Provide the (X, Y) coordinate of the cell's center where the given text is located.  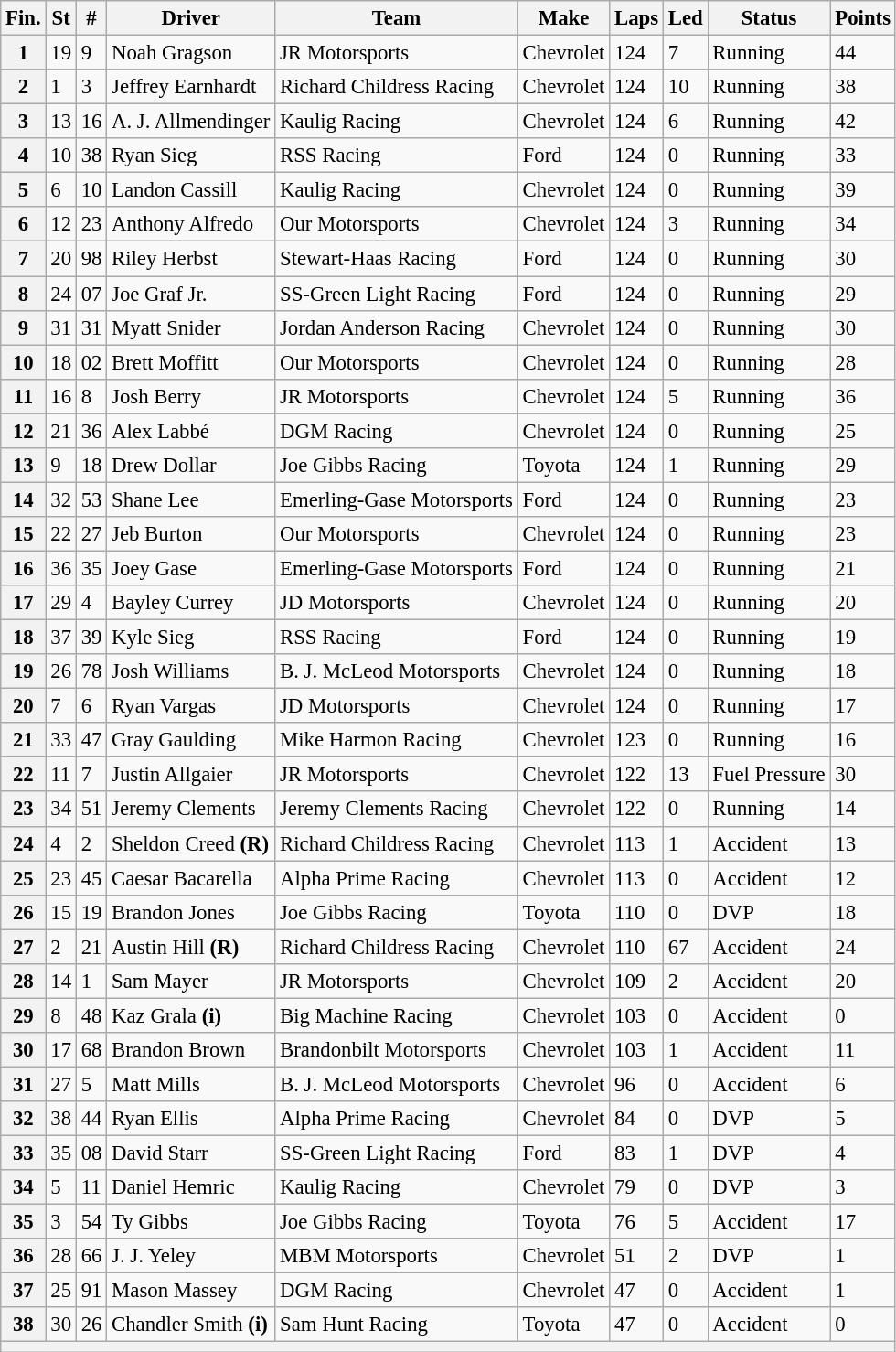
91 (91, 1291)
Bayley Currey (191, 603)
Josh Berry (191, 396)
Brett Moffitt (191, 362)
Anthony Alfredo (191, 224)
Noah Gragson (191, 53)
109 (636, 982)
Alex Labbé (191, 431)
Jordan Anderson Racing (397, 327)
Austin Hill (R) (191, 947)
78 (91, 671)
68 (91, 1050)
48 (91, 1015)
53 (91, 499)
67 (686, 947)
Ryan Ellis (191, 1119)
Shane Lee (191, 499)
02 (91, 362)
J. J. Yeley (191, 1256)
Make (563, 18)
07 (91, 294)
# (91, 18)
Landon Cassill (191, 190)
Ryan Vargas (191, 706)
Matt Mills (191, 1084)
Joey Gase (191, 568)
Brandonbilt Motorsports (397, 1050)
98 (91, 259)
54 (91, 1222)
Sheldon Creed (R) (191, 843)
Daniel Hemric (191, 1187)
Riley Herbst (191, 259)
Jeremy Clements Racing (397, 810)
St (60, 18)
Mason Massey (191, 1291)
Fin. (24, 18)
Myatt Snider (191, 327)
42 (863, 122)
A. J. Allmendinger (191, 122)
Fuel Pressure (769, 775)
Big Machine Racing (397, 1015)
Points (863, 18)
84 (636, 1119)
Sam Mayer (191, 982)
Team (397, 18)
Kyle Sieg (191, 638)
Ryan Sieg (191, 156)
83 (636, 1153)
Stewart-Haas Racing (397, 259)
Jeremy Clements (191, 810)
45 (91, 878)
Kaz Grala (i) (191, 1015)
Caesar Bacarella (191, 878)
Mike Harmon Racing (397, 740)
123 (636, 740)
76 (636, 1222)
Justin Allgaier (191, 775)
Jeffrey Earnhardt (191, 87)
Driver (191, 18)
Status (769, 18)
Laps (636, 18)
Chandler Smith (i) (191, 1325)
08 (91, 1153)
79 (636, 1187)
Brandon Brown (191, 1050)
66 (91, 1256)
Brandon Jones (191, 912)
Gray Gaulding (191, 740)
Jeb Burton (191, 534)
MBM Motorsports (397, 1256)
Ty Gibbs (191, 1222)
96 (636, 1084)
Joe Graf Jr. (191, 294)
Sam Hunt Racing (397, 1325)
David Starr (191, 1153)
Josh Williams (191, 671)
Drew Dollar (191, 466)
Led (686, 18)
